Find where the given text appears and provide that cell's center as (X, Y) coordinate. 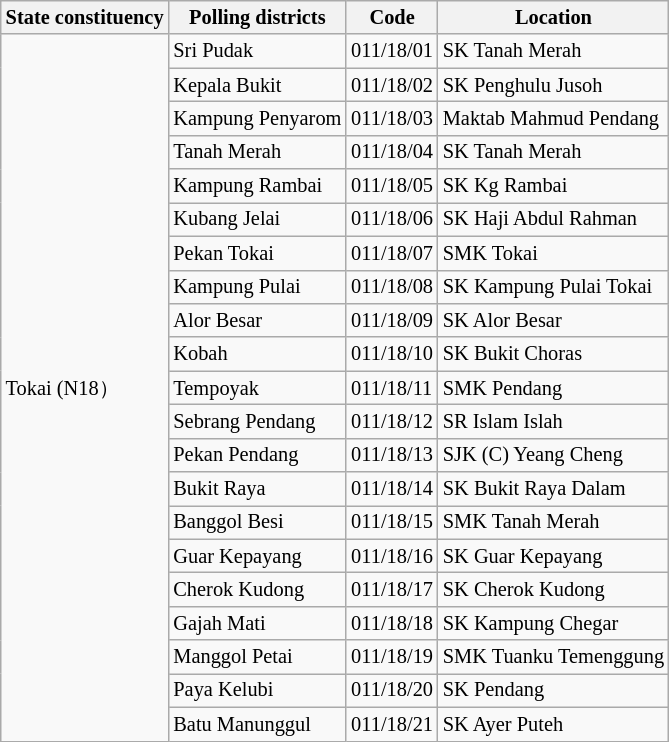
011/18/02 (392, 85)
011/18/13 (392, 455)
SK Kampung Chegar (554, 623)
Paya Kelubi (257, 690)
011/18/01 (392, 51)
011/18/20 (392, 690)
011/18/16 (392, 556)
Polling districts (257, 17)
011/18/03 (392, 118)
SK Kg Rambai (554, 186)
Sri Pudak (257, 51)
Location (554, 17)
Code (392, 17)
011/18/06 (392, 219)
011/18/09 (392, 320)
SK Bukit Choras (554, 354)
Sebrang Pendang (257, 421)
SK Kampung Pulai Tokai (554, 287)
011/18/17 (392, 589)
011/18/18 (392, 623)
011/18/10 (392, 354)
Gajah Mati (257, 623)
Tokai (N18） (85, 388)
011/18/15 (392, 522)
Cherok Kudong (257, 589)
Alor Besar (257, 320)
Maktab Mahmud Pendang (554, 118)
SJK (C) Yeang Cheng (554, 455)
011/18/08 (392, 287)
011/18/14 (392, 489)
Kubang Jelai (257, 219)
SK Cherok Kudong (554, 589)
SK Alor Besar (554, 320)
SK Ayer Puteh (554, 724)
Batu Manunggul (257, 724)
011/18/07 (392, 253)
011/18/12 (392, 421)
Kampung Penyarom (257, 118)
SK Pendang (554, 690)
Kampung Rambai (257, 186)
SK Bukit Raya Dalam (554, 489)
Kepala Bukit (257, 85)
SMK Pendang (554, 388)
011/18/19 (392, 657)
011/18/11 (392, 388)
Guar Kepayang (257, 556)
011/18/05 (392, 186)
SK Guar Kepayang (554, 556)
011/18/21 (392, 724)
Kampung Pulai (257, 287)
Pekan Tokai (257, 253)
SK Haji Abdul Rahman (554, 219)
SMK Tanah Merah (554, 522)
SR Islam Islah (554, 421)
SMK Tuanku Temenggung (554, 657)
State constituency (85, 17)
SMK Tokai (554, 253)
Tanah Merah (257, 152)
Manggol Petai (257, 657)
Pekan Pendang (257, 455)
Kobah (257, 354)
011/18/04 (392, 152)
Tempoyak (257, 388)
Banggol Besi (257, 522)
SK Penghulu Jusoh (554, 85)
Bukit Raya (257, 489)
